Determine the [x, y] coordinate at the center of the cell enclosing the given text.  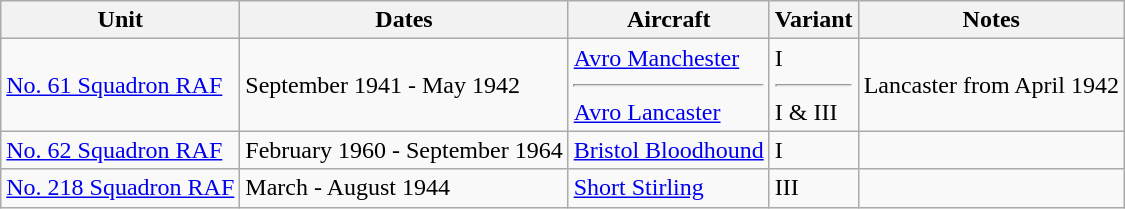
III [814, 188]
I [814, 150]
Unit [120, 20]
Avro ManchesterAvro Lancaster [668, 85]
September 1941 - May 1942 [404, 85]
February 1960 - September 1964 [404, 150]
Aircraft [668, 20]
Lancaster from April 1942 [991, 85]
Notes [991, 20]
No. 61 Squadron RAF [120, 85]
Bristol Bloodhound [668, 150]
March - August 1944 [404, 188]
No. 62 Squadron RAF [120, 150]
Short Stirling [668, 188]
Dates [404, 20]
II & III [814, 85]
No. 218 Squadron RAF [120, 188]
Variant [814, 20]
